Locate the cell with the specified text and output its (X, Y) center coordinate. 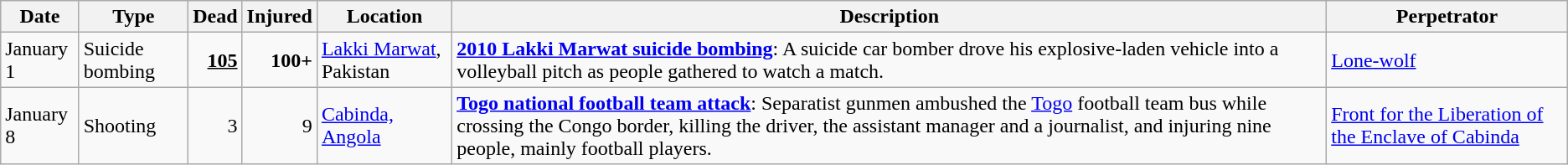
Lakki Marwat, Pakistan (384, 60)
Description (890, 17)
Dead (215, 17)
3 (215, 126)
January 8 (40, 126)
Suicide bombing (134, 60)
Lone-wolf (1447, 60)
Location (384, 17)
Front for the Liberation of the Enclave of Cabinda (1447, 126)
Type (134, 17)
Date (40, 17)
Injured (280, 17)
January 1 (40, 60)
Cabinda, Angola (384, 126)
9 (280, 126)
105 (215, 60)
100+ (280, 60)
Perpetrator (1447, 17)
Shooting (134, 126)
